Locate the cell with the specified text and output its (x, y) center coordinate. 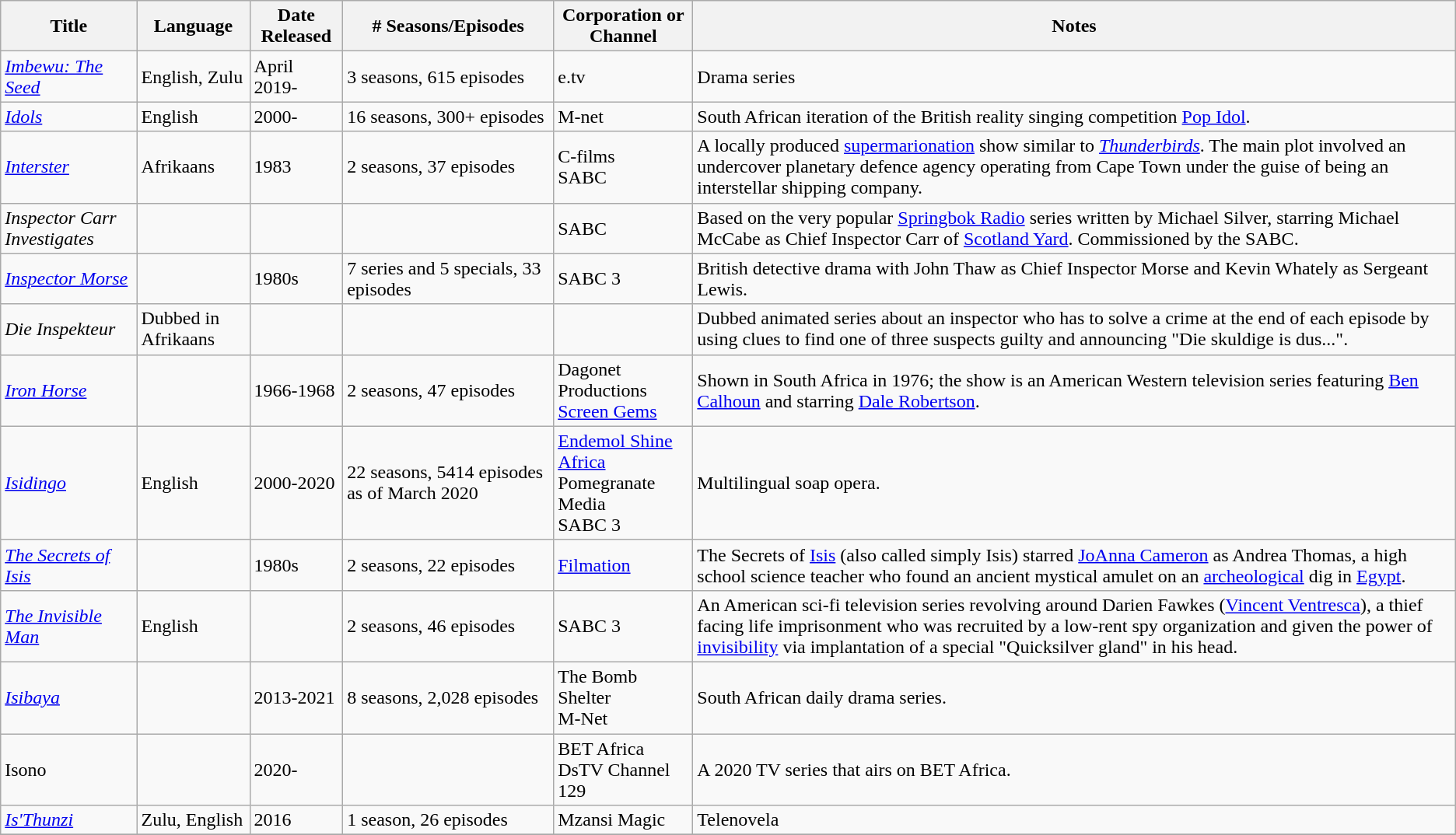
Filmation (624, 564)
3 seasons, 615 episodes (448, 76)
Notes (1074, 26)
C-filmsSABC (624, 167)
Inspector Morse (68, 278)
2 seasons, 22 episodes (448, 564)
Language (193, 26)
2 seasons, 46 episodes (448, 626)
The Invisible Man (68, 626)
Isibaya (68, 697)
e.tv (624, 76)
22 seasons, 5414 episodes as of March 2020 (448, 483)
Die Inspekteur (68, 330)
Shown in South Africa in 1976; the show is an American Western television series featuring Ben Calhoun and starring Dale Robertson. (1074, 390)
British detective drama with John Thaw as Chief Inspector Morse and Kevin Whately as Sergeant Lewis. (1074, 278)
Drama series (1074, 76)
The Bomb ShelterM-Net (624, 697)
1966-1968 (296, 390)
BET AfricaDsTV Channel 129 (624, 770)
English, Zulu (193, 76)
Telenovela (1074, 820)
M-net (624, 117)
The Secrets of Isis (68, 564)
Zulu, English (193, 820)
Dubbed in Afrikaans (193, 330)
2020- (296, 770)
Interster (68, 167)
Isono (68, 770)
2 seasons, 37 episodes (448, 167)
Date Released (296, 26)
Imbewu: The Seed (68, 76)
April 2019- (296, 76)
Corporation or Channel (624, 26)
Endemol Shine AfricaPomegranate MediaSABC 3 (624, 483)
2 seasons, 47 episodes (448, 390)
1 season, 26 episodes (448, 820)
Isidingo (68, 483)
Iron Horse (68, 390)
1983 (296, 167)
2000-2020 (296, 483)
A 2020 TV series that airs on BET Africa. (1074, 770)
Multilingual soap opera. (1074, 483)
Is'Thunzi (68, 820)
Idols (68, 117)
2013-2021 (296, 697)
Title (68, 26)
Dagonet ProductionsScreen Gems (624, 390)
7 series and 5 specials, 33 episodes (448, 278)
Afrikaans (193, 167)
South African daily drama series. (1074, 697)
# Seasons/Episodes (448, 26)
SABC (624, 229)
South African iteration of the British reality singing competition Pop Idol. (1074, 117)
Mzansi Magic (624, 820)
2000- (296, 117)
16 seasons, 300+ episodes (448, 117)
8 seasons, 2,028 episodes (448, 697)
2016 (296, 820)
Inspector Carr Investigates (68, 229)
